Find where the given text appears and provide that cell's center as (x, y) coordinate. 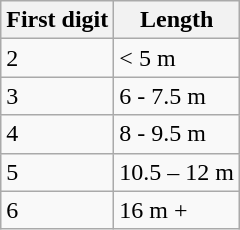
6 (58, 210)
10.5 – 12 m (177, 172)
First digit (58, 20)
8 - 9.5 m (177, 134)
< 5 m (177, 58)
6 - 7.5 m (177, 96)
Length (177, 20)
3 (58, 96)
2 (58, 58)
4 (58, 134)
16 m + (177, 210)
5 (58, 172)
